Capture the cell that displays the provided text and extract its (X, Y) central coordinate. 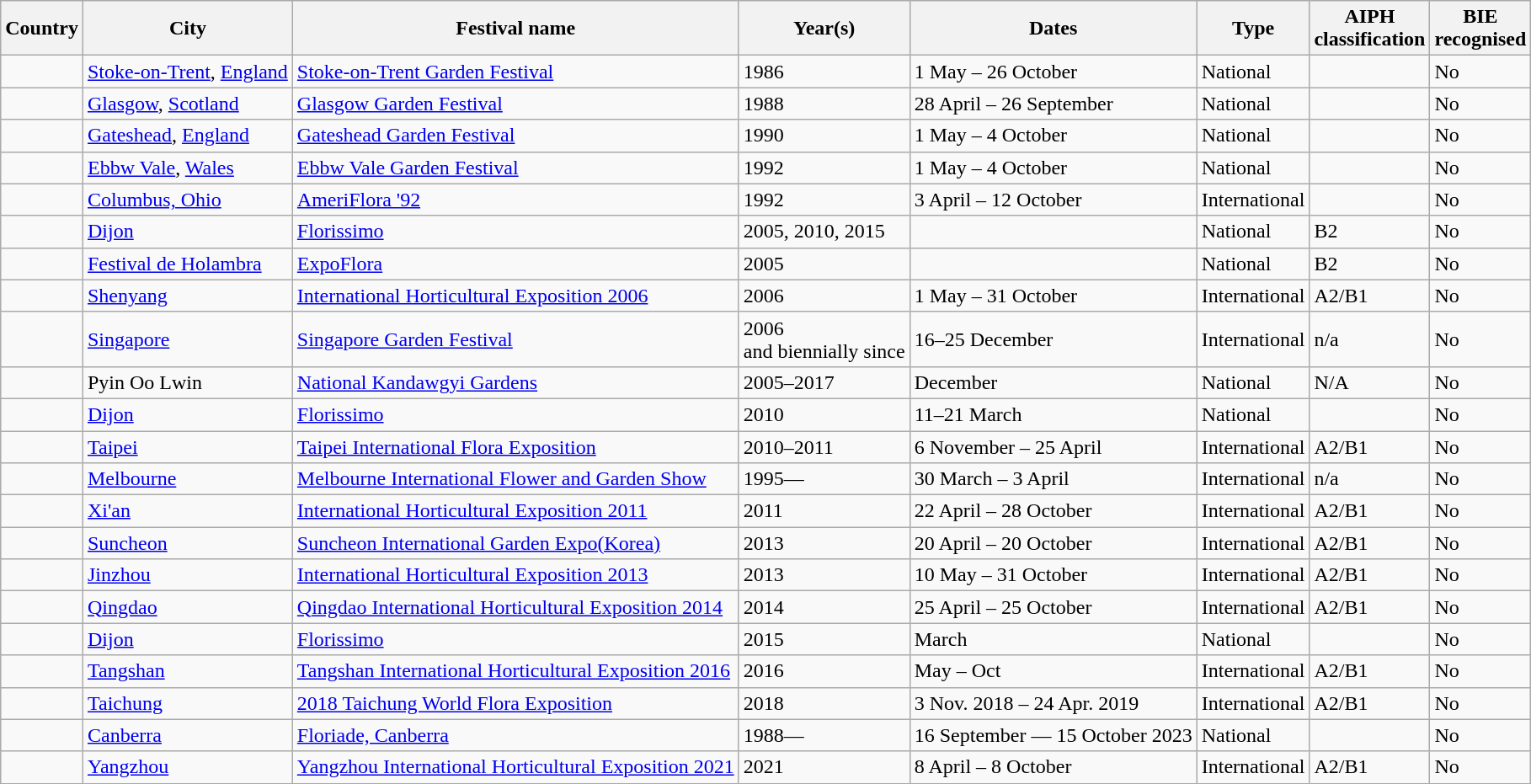
Melbourne International Flower and Garden Show (515, 479)
2006and biennially since (824, 339)
ExpoFlora (515, 264)
Floriade, Canberra (515, 735)
2018 (824, 703)
2018 Taichung World Flora Exposition (515, 703)
Tangshan (187, 671)
30 March – 3 April (1053, 479)
December (1053, 382)
International Horticultural Exposition 2006 (515, 296)
Suncheon (187, 543)
Yangzhou (187, 767)
Glasgow, Scotland (187, 104)
May – Oct (1053, 671)
Xi'an (187, 511)
Jinzhou (187, 575)
Taipei (187, 447)
Qingdao (187, 607)
2011 (824, 511)
Gateshead, England (187, 136)
Stoke-on-Trent, England (187, 72)
1990 (824, 136)
Gateshead Garden Festival (515, 136)
Taipei International Flora Exposition (515, 447)
25 April – 25 October (1053, 607)
Festival name (515, 29)
Taichung (187, 703)
Country (42, 29)
National Kandawgyi Gardens (515, 382)
Yangzhou International Horticultural Exposition 2021 (515, 767)
2016 (824, 671)
3 April – 12 October (1053, 200)
1988— (824, 735)
Ebbw Vale, Wales (187, 168)
BIErecognised (1480, 29)
Shenyang (187, 296)
2015 (824, 639)
Festival de Holambra (187, 264)
16–25 December (1053, 339)
Type (1253, 29)
2006 (824, 296)
20 April – 20 October (1053, 543)
AmeriFlora '92 (515, 200)
International Horticultural Exposition 2011 (515, 511)
2005–2017 (824, 382)
2014 (824, 607)
Stoke-on-Trent Garden Festival (515, 72)
1995— (824, 479)
Qingdao International Horticultural Exposition 2014 (515, 607)
Melbourne (187, 479)
Glasgow Garden Festival (515, 104)
March (1053, 639)
Singapore (187, 339)
2005, 2010, 2015 (824, 232)
8 April – 8 October (1053, 767)
2021 (824, 767)
Year(s) (824, 29)
Dates (1053, 29)
AIPHclassification (1369, 29)
N/A (1369, 382)
22 April – 28 October (1053, 511)
1 May – 31 October (1053, 296)
International Horticultural Exposition 2013 (515, 575)
City (187, 29)
3 Nov. 2018 – 24 Apr. 2019 (1053, 703)
Suncheon International Garden Expo(Korea) (515, 543)
Pyin Oo Lwin (187, 382)
6 November – 25 April (1053, 447)
Ebbw Vale Garden Festival (515, 168)
10 May – 31 October (1053, 575)
2005 (824, 264)
Columbus, Ohio (187, 200)
Singapore Garden Festival (515, 339)
1 May – 26 October (1053, 72)
1986 (824, 72)
11–21 March (1053, 414)
1988 (824, 104)
Canberra (187, 735)
Tangshan International Horticultural Exposition 2016 (515, 671)
2010 (824, 414)
16 September — 15 October 2023 (1053, 735)
2010–2011 (824, 447)
28 April – 26 September (1053, 104)
